Provide the (X, Y) coordinate of the cell's center where the given text is located.  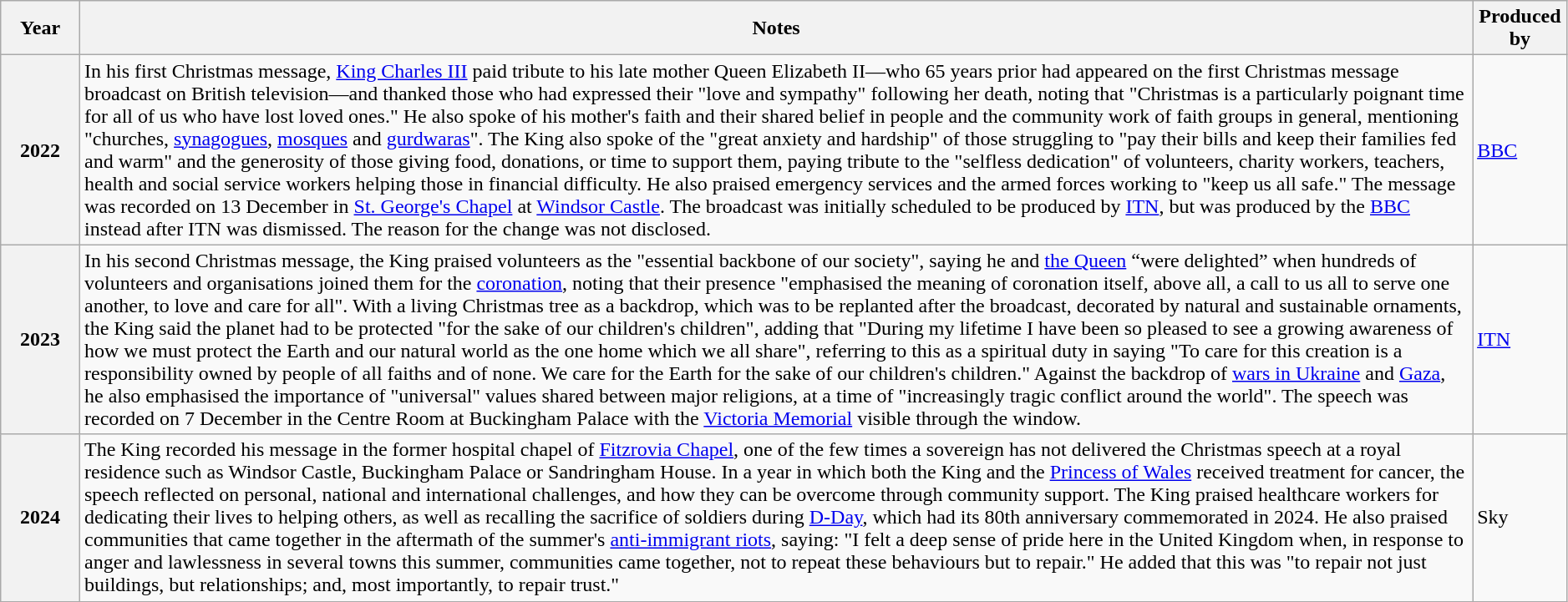
Year (40, 28)
ITN (1520, 339)
2024 (40, 518)
Notes (775, 28)
BBC (1520, 150)
Producedby (1520, 28)
2022 (40, 150)
2023 (40, 339)
Sky (1520, 518)
